For the text-containing cell, return its midpoint in [X, Y] coordinate format. 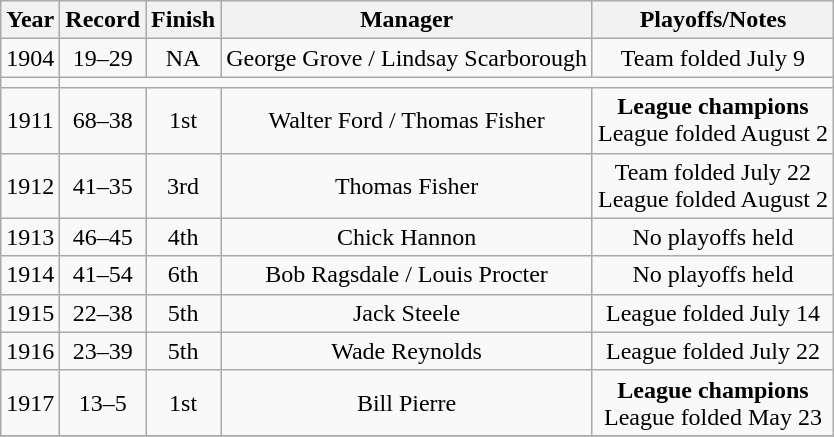
NA [184, 58]
4th [184, 237]
Thomas Fisher [407, 186]
League champions League folded May 23 [712, 402]
Finish [184, 20]
1916 [30, 351]
1912 [30, 186]
1915 [30, 313]
Year [30, 20]
22–38 [103, 313]
Walter Ford / Thomas Fisher [407, 120]
1917 [30, 402]
13–5 [103, 402]
Team folded July 9 [712, 58]
Wade Reynolds [407, 351]
46–45 [103, 237]
League folded July 14 [712, 313]
1911 [30, 120]
League folded July 22 [712, 351]
Manager [407, 20]
41–54 [103, 275]
Playoffs/Notes [712, 20]
68–38 [103, 120]
23–39 [103, 351]
Record [103, 20]
1904 [30, 58]
Bob Ragsdale / Louis Procter [407, 275]
Jack Steele [407, 313]
George Grove / Lindsay Scarborough [407, 58]
Team folded July 22League folded August 2 [712, 186]
1913 [30, 237]
1914 [30, 275]
Chick Hannon [407, 237]
41–35 [103, 186]
3rd [184, 186]
League championsLeague folded August 2 [712, 120]
19–29 [103, 58]
Bill Pierre [407, 402]
6th [184, 275]
